Extract the [X, Y] coordinate from the center of the cell holding the provided text.  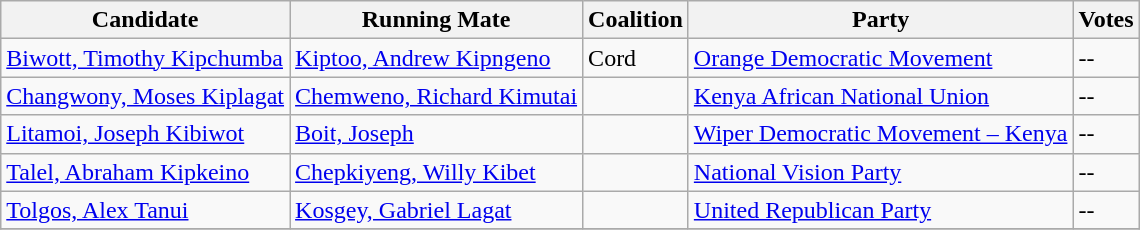
Running Mate [436, 20]
Chepkiyeng, Willy Kibet [436, 172]
Orange Democratic Movement [880, 58]
Boit, Joseph [436, 134]
Biwott, Timothy Kipchumba [146, 58]
Chemweno, Richard Kimutai [436, 96]
United Republican Party [880, 210]
Tolgos, Alex Tanui [146, 210]
Kenya African National Union [880, 96]
Wiper Democratic Movement – Kenya [880, 134]
Litamoi, Joseph Kibiwot [146, 134]
Coalition [636, 20]
Kosgey, Gabriel Lagat [436, 210]
Votes [1106, 20]
Cord [636, 58]
National Vision Party [880, 172]
Changwony, Moses Kiplagat [146, 96]
Candidate [146, 20]
Party [880, 20]
Talel, Abraham Kipkeino [146, 172]
Kiptoo, Andrew Kipngeno [436, 58]
